For the text-containing cell, return its midpoint in [x, y] coordinate format. 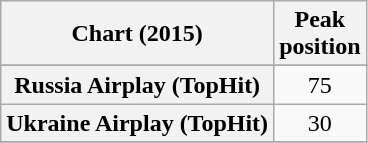
Russia Airplay (TopHit) [138, 85]
75 [320, 85]
Ukraine Airplay (TopHit) [138, 123]
Peakposition [320, 34]
Chart (2015) [138, 34]
30 [320, 123]
